Locate the cell with the specified text and output its (x, y) center coordinate. 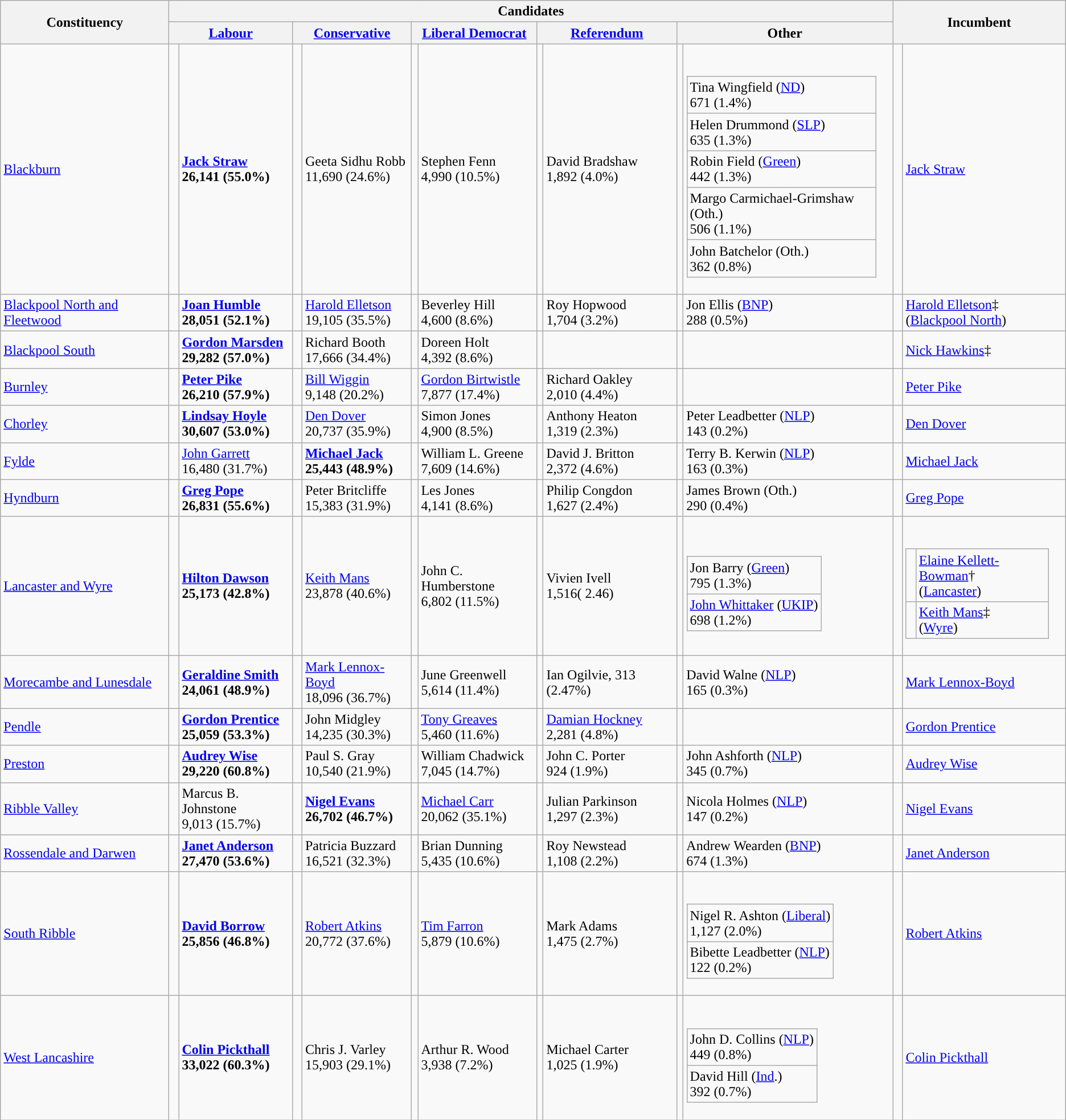
Mark Adams1,475 (2.7%) (610, 934)
Nigel Evans26,702 (46.7%) (356, 809)
Peter Leadbetter (NLP)143 (0.2%) (788, 424)
Les Jones4,141 (8.6%) (477, 498)
Labour (231, 33)
Michael Carr20,062 (35.1%) (477, 809)
Philip Congdon1,627 (2.4%) (610, 498)
Tim Farron5,879 (10.6%) (477, 934)
John C. Porter924 (1.9%) (610, 764)
Geeta Sidhu Robb11,690 (24.6%) (356, 169)
Liberal Democrat (474, 33)
Conservative (352, 33)
Tony Greaves5,460 (11.6%) (477, 727)
Ribble Valley (85, 809)
Jon Barry (Green)795 (1.3%) John Whittaker (UKIP)698 (1.2%) (788, 586)
Den Dover (984, 424)
Audrey Wise29,220 (60.8%) (236, 764)
Greg Pope (984, 498)
Nigel Evans (984, 809)
Audrey Wise (984, 764)
Terry B. Kerwin (NLP)163 (0.3%) (788, 461)
Chorley (85, 424)
Morecambe and Lunesdale (85, 682)
Richard Oakley2,010 (4.4%) (610, 387)
Stephen Fenn4,990 (10.5%) (477, 169)
Margo Carmichael-Grimshaw (Oth.)506 (1.1%) (781, 214)
Blackpool North and Fleetwood (85, 313)
Marcus B. Johnstone9,013 (15.7%) (236, 809)
Elaine Kellett-Bowman†(Lancaster) (982, 575)
David J. Britton2,372 (4.6%) (610, 461)
Damian Hockney2,281 (4.8%) (610, 727)
James Brown (Oth.)290 (0.4%) (788, 498)
Richard Booth17,666 (34.4%) (356, 350)
Referendum (607, 33)
Paul S. Gray10,540 (21.9%) (356, 764)
Bill Wiggin9,148 (20.2%) (356, 387)
John C. Humberstone6,802 (11.5%) (477, 586)
Joan Humble28,051 (52.1%) (236, 313)
Jon Ellis (BNP)288 (0.5%) (788, 313)
Doreen Holt4,392 (8.6%) (477, 350)
Constituency (85, 22)
Janet Anderson27,470 (53.6%) (236, 853)
Keith Mans23,878 (40.6%) (356, 586)
Tina Wingfield (ND)671 (1.4%) (781, 95)
Nicola Holmes (NLP)147 (0.2%) (788, 809)
Other (785, 33)
Lindsay Hoyle30,607 (53.0%) (236, 424)
David Bradshaw1,892 (4.0%) (610, 169)
Geraldine Smith24,061 (48.9%) (236, 682)
Blackburn (85, 169)
Gordon Prentice25,059 (53.3%) (236, 727)
David Walne (NLP)165 (0.3%) (788, 682)
John D. Collins (NLP)449 (0.8%) (752, 1047)
Andrew Wearden (BNP)674 (1.3%) (788, 853)
Incumbent (979, 22)
John Midgley14,235 (30.3%) (356, 727)
Mark Lennox-Boyd (984, 682)
Harold Elletson19,105 (35.5%) (356, 313)
Mark Lennox-Boyd18,096 (36.7%) (356, 682)
West Lancashire (85, 1058)
John D. Collins (NLP)449 (0.8%) David Hill (Ind.)392 (0.7%) (788, 1058)
South Ribble (85, 934)
Lancaster and Wyre (85, 586)
Peter Pike (984, 387)
Anthony Heaton1,319 (2.3%) (610, 424)
Michael Carter1,025 (1.9%) (610, 1058)
Michael Jack25,443 (48.9%) (356, 461)
Pendle (85, 727)
Jack Straw26,141 (55.0%) (236, 169)
Greg Pope26,831 (55.6%) (236, 498)
John Batchelor (Oth.)362 (0.8%) (781, 259)
Gordon Birtwistle7,877 (17.4%) (477, 387)
Ian Ogilvie, 313 (2.47%) (610, 682)
Arthur R. Wood3,938 (7.2%) (477, 1058)
Hilton Dawson25,173 (42.8%) (236, 586)
David Hill (Ind.)392 (0.7%) (752, 1084)
David Borrow25,856 (46.8%) (236, 934)
Gordon Marsden29,282 (57.0%) (236, 350)
John Garrett16,480 (31.7%) (236, 461)
Blackpool South (85, 350)
Beverley Hill4,600 (8.6%) (477, 313)
Colin Pickthall (984, 1058)
Hyndburn (85, 498)
Colin Pickthall33,022 (60.3%) (236, 1058)
Fylde (85, 461)
Keith Mans‡(Wyre) (982, 620)
Julian Parkinson1,297 (2.3%) (610, 809)
Patricia Buzzard16,521 (32.3%) (356, 853)
Bibette Leadbetter (NLP)122 (0.2%) (760, 960)
Burnley (85, 387)
John Whittaker (UKIP)698 (1.2%) (754, 613)
Gordon Prentice (984, 727)
Chris J. Varley15,903 (29.1%) (356, 1058)
Harold Elletson‡(Blackpool North) (984, 313)
Vivien Ivell1,516( 2.46) (610, 586)
Janet Anderson (984, 853)
Elaine Kellett-Bowman†(Lancaster) Keith Mans‡(Wyre) (984, 586)
Robin Field (Green)442 (1.3%) (781, 169)
Rossendale and Darwen (85, 853)
Candidates (531, 11)
William L. Greene7,609 (14.6%) (477, 461)
June Greenwell5,614 (11.4%) (477, 682)
Michael Jack (984, 461)
Robert Atkins20,772 (37.6%) (356, 934)
Peter Pike26,210 (57.9%) (236, 387)
Brian Dunning5,435 (10.6%) (477, 853)
Preston (85, 764)
Simon Jones4,900 (8.5%) (477, 424)
William Chadwick7,045 (14.7%) (477, 764)
Jack Straw (984, 169)
Nick Hawkins‡ (984, 350)
Jon Barry (Green)795 (1.3%) (754, 575)
Robert Atkins (984, 934)
Peter Britcliffe15,383 (31.9%) (356, 498)
Nigel R. Ashton (Liberal)1,127 (2.0%) (760, 922)
John Ashforth (NLP)345 (0.7%) (788, 764)
Nigel R. Ashton (Liberal)1,127 (2.0%) Bibette Leadbetter (NLP)122 (0.2%) (788, 934)
Den Dover20,737 (35.9%) (356, 424)
Helen Drummond (SLP)635 (1.3%) (781, 132)
Roy Hopwood1,704 (3.2%) (610, 313)
Roy Newstead1,108 (2.2%) (610, 853)
